Capture the cell that displays the provided text and extract its (X, Y) central coordinate. 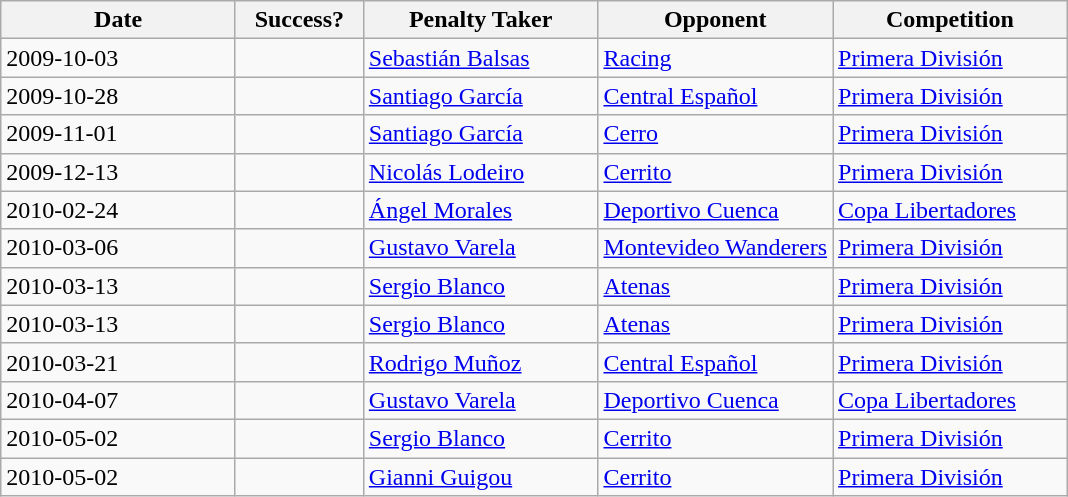
2010-02-24 (118, 210)
Opponent (716, 20)
Sebastián Balsas (480, 58)
Ángel Morales (480, 210)
Racing (716, 58)
2009-10-28 (118, 96)
Gianni Guigou (480, 477)
Nicolás Lodeiro (480, 172)
Competition (950, 20)
Cerro (716, 134)
Date (118, 20)
Success? (299, 20)
Rodrigo Muñoz (480, 362)
Montevideo Wanderers (716, 248)
2010-03-06 (118, 248)
2009-11-01 (118, 134)
Penalty Taker (480, 20)
2009-10-03 (118, 58)
2010-03-21 (118, 362)
2010-04-07 (118, 400)
2009-12-13 (118, 172)
